Determine the [X, Y] coordinate at the center of the cell enclosing the given text.  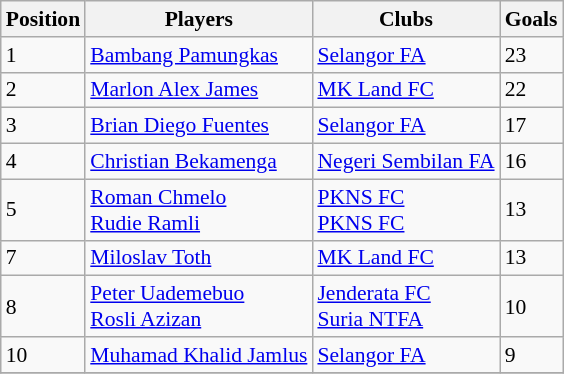
8 [43, 306]
Position [43, 19]
Marlon Alex James [198, 90]
16 [532, 162]
17 [532, 126]
Bambang Pamungkas [198, 55]
Christian Bekamenga [198, 162]
4 [43, 162]
3 [43, 126]
Goals [532, 19]
7 [43, 258]
1 [43, 55]
Players [198, 19]
Brian Diego Fuentes [198, 126]
Clubs [406, 19]
Muhamad Khalid Jamlus [198, 355]
2 [43, 90]
22 [532, 90]
Peter Uademebuo Rosli Azizan [198, 306]
Roman Chmelo Rudie Ramli [198, 210]
5 [43, 210]
Jenderata FC Suria NTFA [406, 306]
23 [532, 55]
Negeri Sembilan FA [406, 162]
9 [532, 355]
Miloslav Toth [198, 258]
PKNS FC PKNS FC [406, 210]
